Return (X, Y) of the center of cell containing provided text 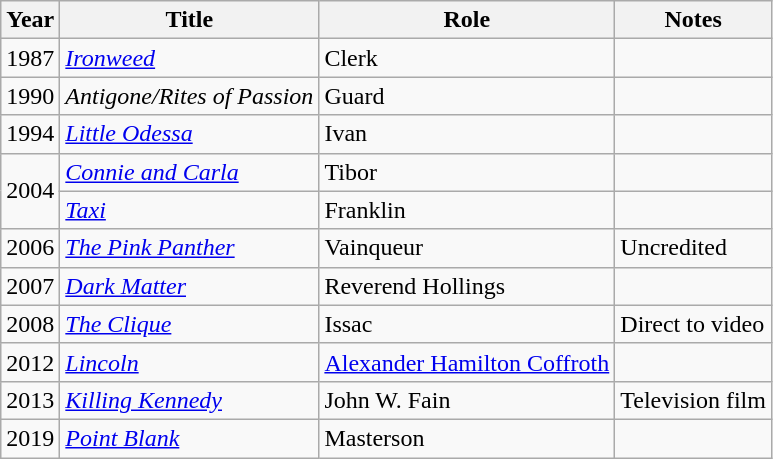
Tibor (467, 172)
Title (190, 20)
Clerk (467, 58)
Killing Kennedy (190, 400)
Guard (467, 96)
2008 (30, 324)
Television film (694, 400)
1994 (30, 134)
Ironweed (190, 58)
2007 (30, 286)
Masterson (467, 438)
Issac (467, 324)
Franklin (467, 210)
2012 (30, 362)
2013 (30, 400)
Notes (694, 20)
Year (30, 20)
2006 (30, 248)
Role (467, 20)
1990 (30, 96)
Uncredited (694, 248)
Dark Matter (190, 286)
Vainqueur (467, 248)
The Clique (190, 324)
Antigone/Rites of Passion (190, 96)
Point Blank (190, 438)
2004 (30, 191)
Reverend Hollings (467, 286)
Lincoln (190, 362)
Connie and Carla (190, 172)
John W. Fain (467, 400)
Direct to video (694, 324)
Ivan (467, 134)
1987 (30, 58)
2019 (30, 438)
The Pink Panther (190, 248)
Alexander Hamilton Coffroth (467, 362)
Little Odessa (190, 134)
Taxi (190, 210)
